For the text-containing cell, return its midpoint in [X, Y] coordinate format. 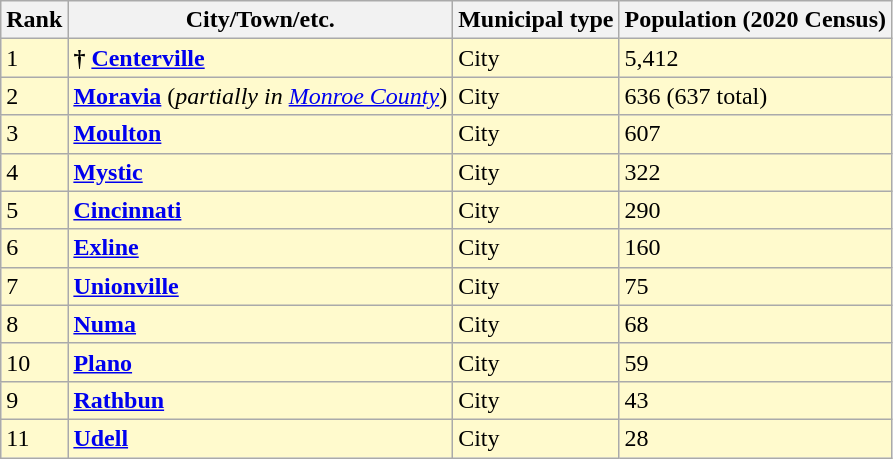
607 [755, 134]
Population (2020 Census) [755, 20]
322 [755, 172]
5 [34, 210]
11 [34, 438]
† Centerville [260, 58]
290 [755, 210]
10 [34, 362]
2 [34, 96]
75 [755, 286]
City/Town/etc. [260, 20]
7 [34, 286]
68 [755, 324]
5,412 [755, 58]
Exline [260, 248]
636 (637 total) [755, 96]
Moulton [260, 134]
Rank [34, 20]
28 [755, 438]
Municipal type [536, 20]
Moravia (partially in Monroe County) [260, 96]
59 [755, 362]
9 [34, 400]
Cincinnati [260, 210]
4 [34, 172]
8 [34, 324]
3 [34, 134]
Udell [260, 438]
Rathbun [260, 400]
Unionville [260, 286]
1 [34, 58]
Mystic [260, 172]
6 [34, 248]
Numa [260, 324]
Plano [260, 362]
43 [755, 400]
160 [755, 248]
